Locate the cell with the specified text and output its [x, y] center coordinate. 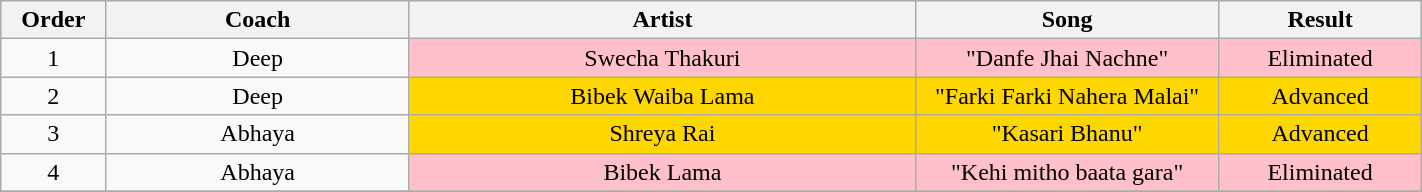
Artist [662, 20]
Shreya Rai [662, 134]
"Farki Farki Nahera Malai" [1067, 96]
3 [54, 134]
"Kasari Bhanu" [1067, 134]
1 [54, 58]
Order [54, 20]
4 [54, 172]
Coach [258, 20]
Bibek Lama [662, 172]
Result [1320, 20]
Bibek Waiba Lama [662, 96]
"Kehi mitho baata gara" [1067, 172]
"Danfe Jhai Nachne" [1067, 58]
Swecha Thakuri [662, 58]
Song [1067, 20]
2 [54, 96]
